From the cell containing the given text, extract its center point as [X, Y] coordinate. 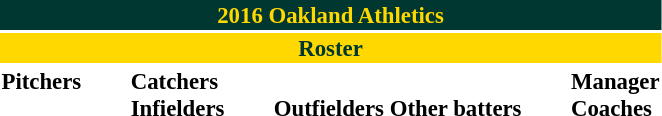
Roster [330, 48]
2016 Oakland Athletics [330, 15]
